Pinpoint the cell where the given text exists, returning its [X, Y] midpoint coordinate. 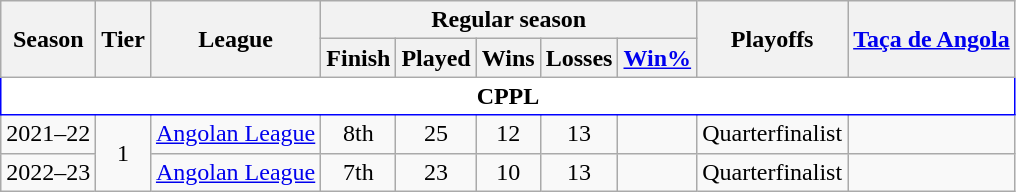
7th [358, 172]
8th [358, 134]
Regular season [509, 20]
2022–23 [48, 172]
Win% [658, 58]
Season [48, 39]
25 [436, 134]
Taça de Angola [932, 39]
23 [436, 172]
Finish [358, 58]
League [235, 39]
Wins [508, 58]
12 [508, 134]
Played [436, 58]
CPPL [508, 96]
Tier [124, 39]
2021–22 [48, 134]
Losses [579, 58]
1 [124, 153]
Playoffs [772, 39]
10 [508, 172]
